Output the [x, y] coordinate of the center of the cell containing the given text.  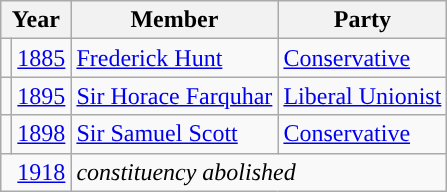
constituency abolished [259, 172]
1898 [42, 134]
1918 [36, 172]
Frederick Hunt [174, 58]
Sir Horace Farquhar [174, 96]
1895 [42, 96]
Party [362, 20]
Liberal Unionist [362, 96]
Sir Samuel Scott [174, 134]
Member [174, 20]
1885 [42, 58]
Year [36, 20]
